Search for the cell housing the specified text and yield its (x, y) center coordinate. 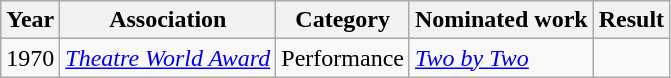
1970 (30, 58)
Category (343, 20)
Nominated work (501, 20)
Performance (343, 58)
Year (30, 20)
Theatre World Award (168, 58)
Result (631, 20)
Association (168, 20)
Two by Two (501, 58)
